Capture the cell that displays the provided text and extract its (X, Y) central coordinate. 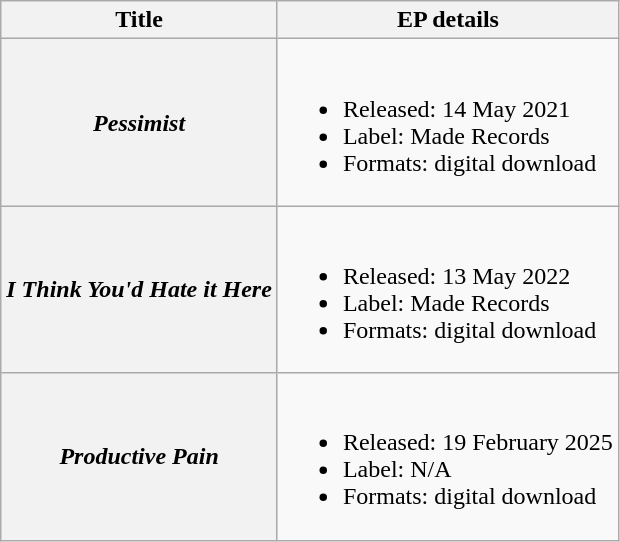
Title (140, 20)
Released: 19 February 2025Label: N/AFormats: digital download (448, 456)
Productive Pain (140, 456)
Pessimist (140, 122)
Released: 14 May 2021Label: Made RecordsFormats: digital download (448, 122)
EP details (448, 20)
Released: 13 May 2022Label: Made RecordsFormats: digital download (448, 290)
I Think You'd Hate it Here (140, 290)
